Identify which cell holds the provided text, then report its [x, y] central coordinate. 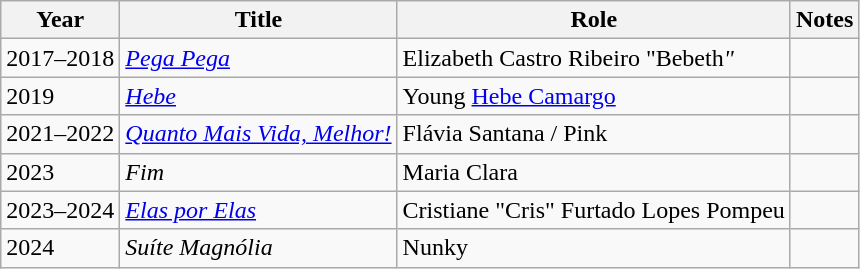
Year [60, 20]
Young Hebe Camargo [594, 96]
Elizabeth Castro Ribeiro "Bebeth" [594, 58]
Hebe [258, 96]
Maria Clara [594, 172]
Cristiane "Cris" Furtado Lopes Pompeu [594, 210]
2021–2022 [60, 134]
2023 [60, 172]
2017–2018 [60, 58]
2023–2024 [60, 210]
Elas por Elas [258, 210]
Nunky [594, 248]
Notes [824, 20]
Fim [258, 172]
2024 [60, 248]
Quanto Mais Vida, Melhor! [258, 134]
Flávia Santana / Pink [594, 134]
Suíte Magnólia [258, 248]
Pega Pega [258, 58]
Title [258, 20]
2019 [60, 96]
Role [594, 20]
